Determine the [X, Y] coordinate at the center of the cell enclosing the given text.  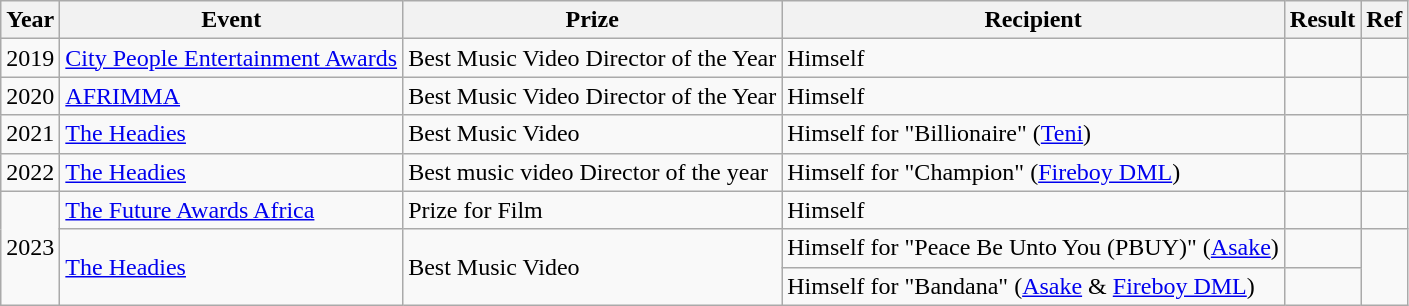
Recipient [1034, 20]
2022 [30, 172]
2021 [30, 134]
Event [232, 20]
2020 [30, 96]
Himself for "Peace Be Unto You (PBUY)" (Asake) [1034, 248]
Himself for "Champion" (Fireboy DML) [1034, 172]
Ref [1384, 20]
The Future Awards Africa [232, 210]
AFRIMMA [232, 96]
Year [30, 20]
Himself for "Bandana" (Asake & Fireboy DML) [1034, 286]
2019 [30, 58]
Prize for Film [592, 210]
Prize [592, 20]
2023 [30, 248]
City People Entertainment Awards [232, 58]
Result [1322, 20]
Best music video Director of the year [592, 172]
Himself for "Billionaire" (Teni) [1034, 134]
